Find where the given text appears and provide that cell's center as [X, Y] coordinate. 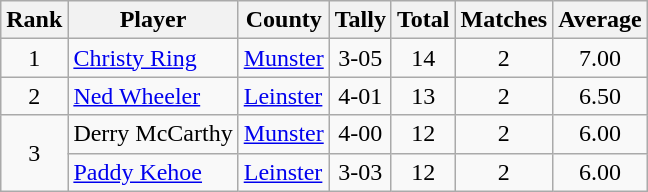
13 [423, 96]
3-03 [360, 172]
Ned Wheeler [153, 96]
Rank [34, 20]
1 [34, 58]
7.00 [600, 58]
14 [423, 58]
4-01 [360, 96]
Matches [504, 20]
County [284, 20]
3 [34, 153]
4-00 [360, 134]
3-05 [360, 58]
Total [423, 20]
Player [153, 20]
Paddy Kehoe [153, 172]
Christy Ring [153, 58]
Derry McCarthy [153, 134]
6.50 [600, 96]
Average [600, 20]
Tally [360, 20]
